Find where the given text appears and provide that cell's center as (X, Y) coordinate. 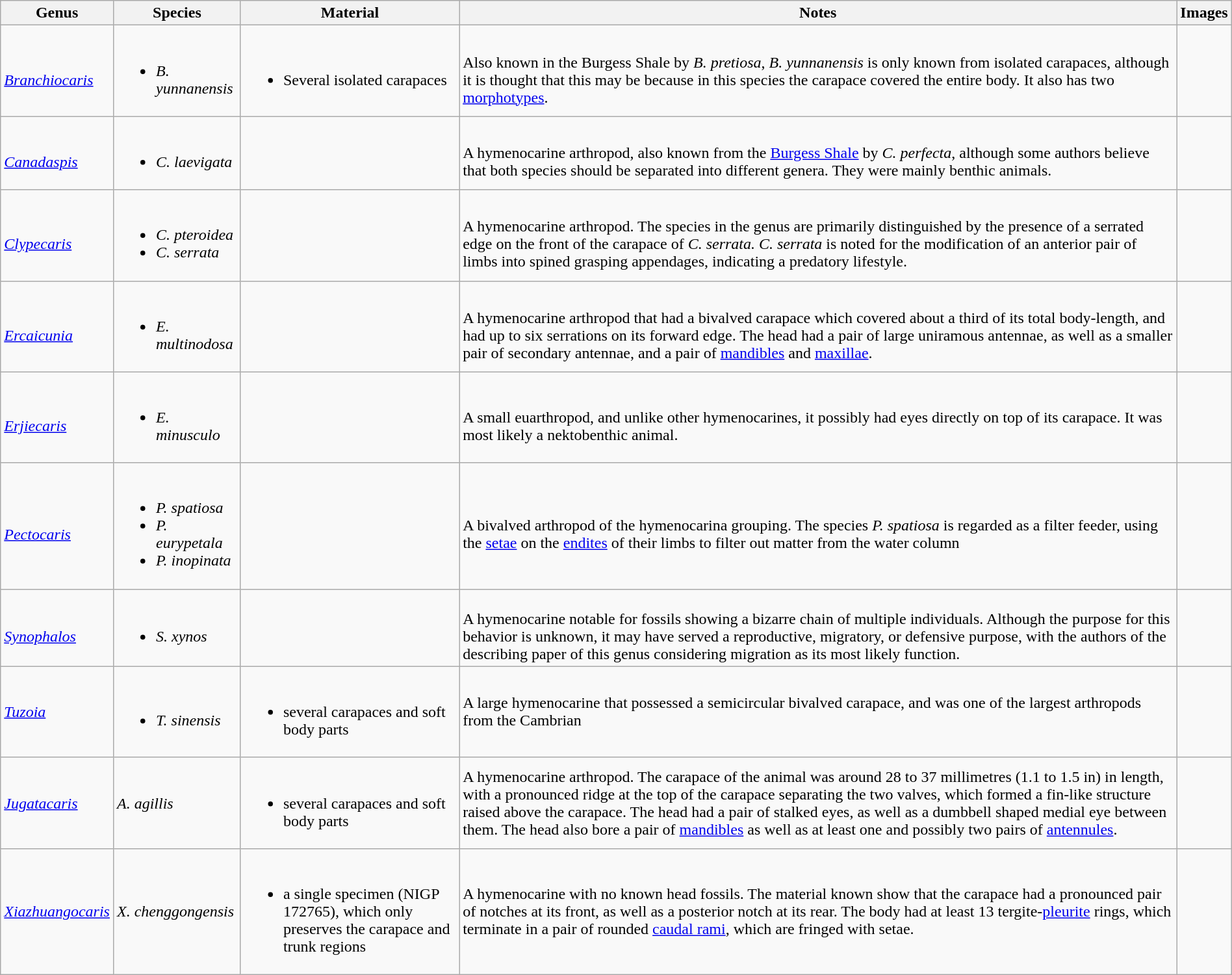
Xiazhuangocaris (57, 911)
a single specimen (NIGP 172765), which only preserves the carapace and trunk regions (350, 911)
A large hymenocarine that possessed a semicircular bivalved carapace, and was one of the largest arthropods from the Cambrian (818, 712)
Canadaspis (57, 153)
X. chenggongensis (177, 911)
Branchiocaris (57, 71)
C. pteroideaC. serrata (177, 235)
Tuzoia (57, 712)
Several isolated carapaces (350, 71)
A small euarthropod, and unlike other hymenocarines, it possibly had eyes directly on top of its carapace. It was most likely a nektobenthic animal. (818, 417)
P. spatiosaP. eurypetalaP. inopinata (177, 526)
Ercaicunia (57, 326)
Genus (57, 13)
Notes (818, 13)
Pectocaris (57, 526)
E. minusculo (177, 417)
Clypecaris (57, 235)
C. laevigata (177, 153)
Species (177, 13)
A. agillis (177, 803)
Jugatacaris (57, 803)
S. xynos (177, 628)
E. multinodosa (177, 326)
Images (1204, 13)
Synophalos (57, 628)
Material (350, 13)
Erjiecaris (57, 417)
B. yunnanensis (177, 71)
T. sinensis (177, 712)
